Detect which cell encompasses the target text, then output its [X, Y] center coordinate. 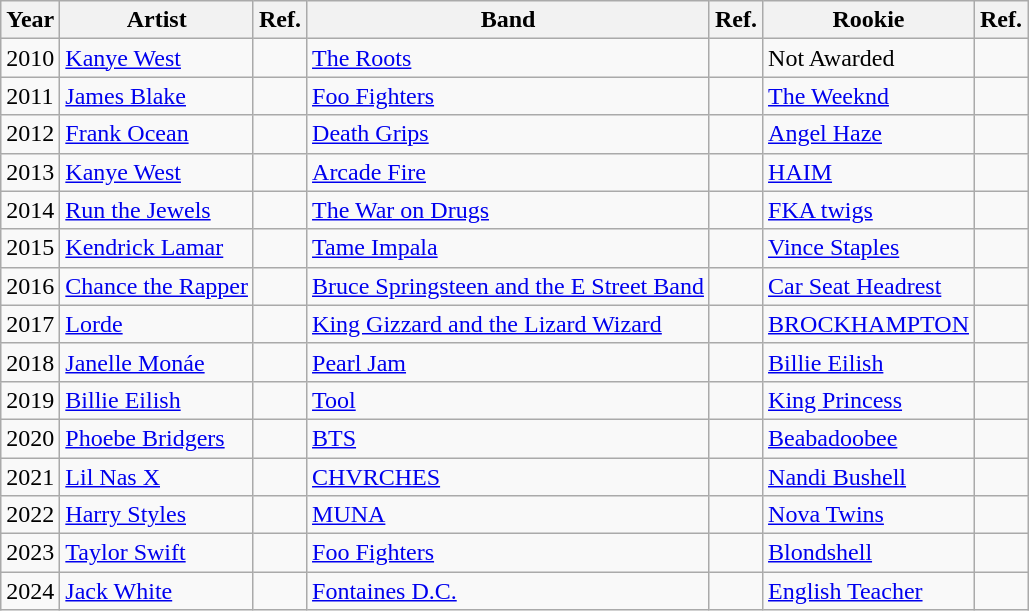
2013 [30, 172]
Band [508, 20]
2010 [30, 58]
Frank Ocean [157, 134]
2012 [30, 134]
2016 [30, 286]
Jack White [157, 591]
2024 [30, 591]
Death Grips [508, 134]
English Teacher [869, 591]
Phoebe Bridgers [157, 438]
BROCKHAMPTON [869, 324]
Vince Staples [869, 248]
The War on Drugs [508, 210]
Not Awarded [869, 58]
2021 [30, 477]
Tame Impala [508, 248]
Harry Styles [157, 515]
Run the Jewels [157, 210]
James Blake [157, 96]
Nova Twins [869, 515]
Pearl Jam [508, 362]
Nandi Bushell [869, 477]
2017 [30, 324]
2022 [30, 515]
The Weeknd [869, 96]
Arcade Fire [508, 172]
2019 [30, 400]
FKA twigs [869, 210]
2023 [30, 553]
BTS [508, 438]
King Gizzard and the Lizard Wizard [508, 324]
Fontaines D.C. [508, 591]
2020 [30, 438]
Beabadoobee [869, 438]
The Roots [508, 58]
Bruce Springsteen and the E Street Band [508, 286]
HAIM [869, 172]
Rookie [869, 20]
2011 [30, 96]
2018 [30, 362]
Tool [508, 400]
MUNA [508, 515]
Taylor Swift [157, 553]
Lorde [157, 324]
2015 [30, 248]
Chance the Rapper [157, 286]
Kendrick Lamar [157, 248]
Year [30, 20]
Car Seat Headrest [869, 286]
Angel Haze [869, 134]
2014 [30, 210]
Artist [157, 20]
Janelle Monáe [157, 362]
Blondshell [869, 553]
CHVRCHES [508, 477]
King Princess [869, 400]
Lil Nas X [157, 477]
